Pinpoint the cell where the given text exists, returning its [x, y] midpoint coordinate. 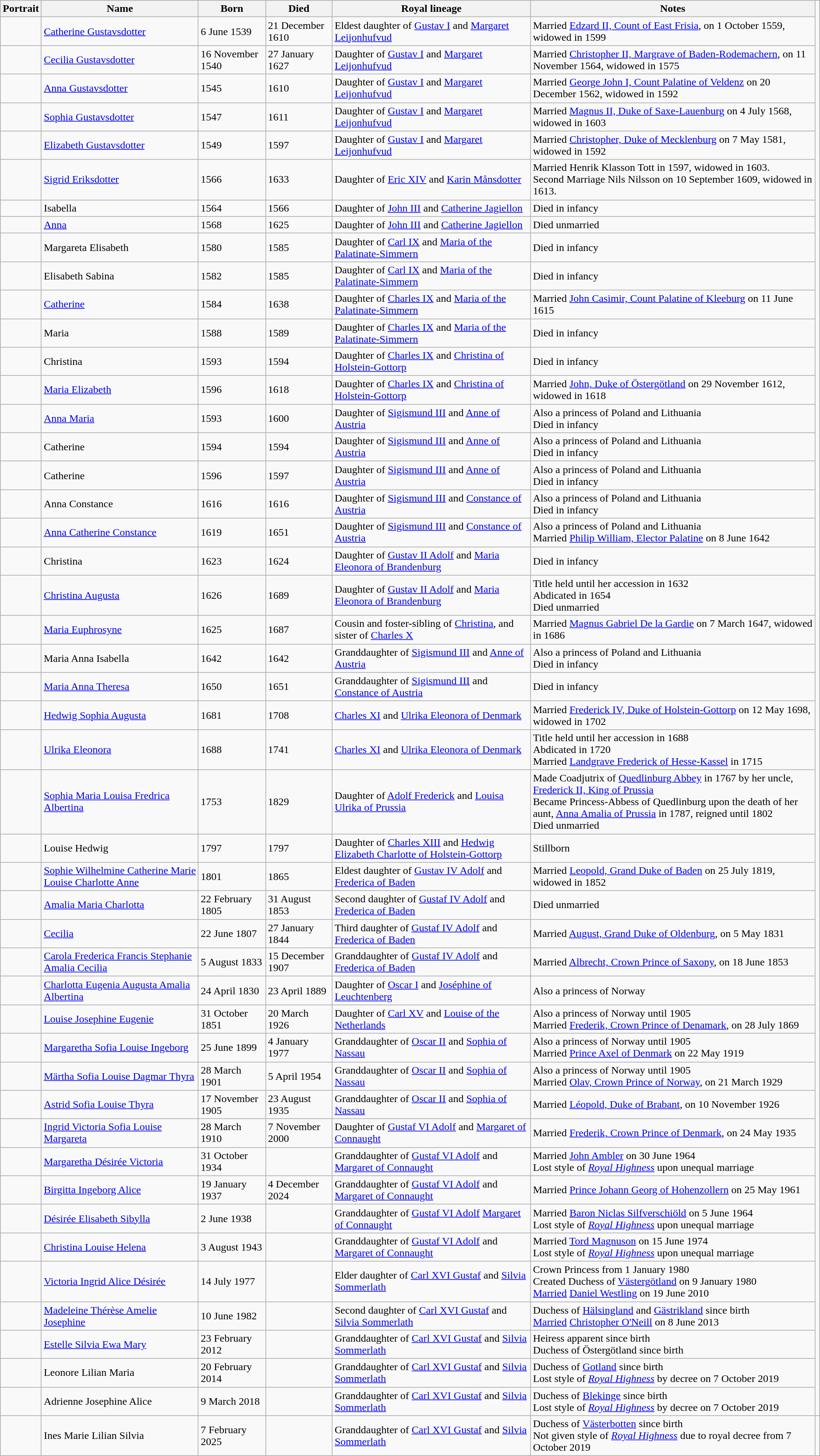
Märtha Sofia Louise Dagmar Thyra [120, 1076]
1600 [299, 419]
Amalia Maria Charlotta [120, 905]
Daughter of Gustaf VI Adolf and Margaret of Connaught [431, 1133]
20 February 2014 [232, 1373]
Christina Louise Helena [120, 1247]
1564 [232, 208]
1584 [232, 304]
Third daughter of Gustaf IV Adolf and Frederica of Baden [431, 934]
Daughter of Adolf Frederick and Louisa Ulrika of Prussia [431, 802]
Anna Gustavsdotter [120, 88]
Elisabeth Sabina [120, 276]
Birgitta Ingeborg Alice [120, 1190]
27 January 1844 [299, 934]
Also a princess of Norway until 1905Married Olav, Crown Prince of Norway, on 21 March 1929 [673, 1076]
Married Frederick IV, Duke of Holstein-Gottorp on 12 May 1698, widowed in 1702 [673, 715]
1626 [232, 595]
Cecilia Gustavsdotter [120, 60]
Married John Ambler on 30 June 1964Lost style of Royal Highness upon unequal marriage [673, 1162]
Married John, Duke of Östergötland on 29 November 1612, widowed in 1618 [673, 390]
Married Prince Johann Georg of Hohenzollern on 25 May 1961 [673, 1190]
Stillborn [673, 848]
Sigrid Eriksdotter [120, 180]
Anna [120, 225]
Isabella [120, 208]
1545 [232, 88]
Married John Casimir, Count Palatine of Kleeburg on 11 June 1615 [673, 304]
1689 [299, 595]
Heiress apparent since birthDuchess of Östergötland since birth [673, 1345]
5 August 1833 [232, 962]
Ulrika Eleonora [120, 749]
10 June 1982 [232, 1316]
4 January 1977 [299, 1048]
28 March 1901 [232, 1076]
Married Leopold, Grand Duke of Baden on 25 July 1819, widowed in 1852 [673, 877]
6 June 1539 [232, 32]
31 October 1934 [232, 1162]
Eldest daughter of Gustav IV Adolf and Frederica of Baden [431, 877]
Portrait [21, 9]
Anna Constance [120, 504]
Married August, Grand Duke of Oldenburg, on 5 May 1831 [673, 934]
1611 [299, 117]
Married Baron Niclas Silfverschiöld on 5 June 1964Lost style of Royal Highness upon unequal marriage [673, 1219]
16 November 1540 [232, 60]
Charlotta Eugenia Augusta Amalia Albertina [120, 991]
1618 [299, 390]
Estelle Silvia Ewa Mary [120, 1345]
1549 [232, 145]
14 July 1977 [232, 1281]
Louise Hedwig [120, 848]
9 March 2018 [232, 1402]
1580 [232, 247]
1753 [232, 802]
Married Frederik, Crown Prince of Denmark, on 24 May 1935 [673, 1133]
Title held until her accession in 1688Abdicated in 1720Married Landgrave Frederick of Hesse-Kassel in 1715 [673, 749]
Maria Euphrosyne [120, 630]
Married Henrik Klasson Tott in 1597, widowed in 1603.Second Marriage Nils Nilsson on 10 September 1609, widowed in 1613. [673, 180]
31 August 1853 [299, 905]
Margaretha Sofia Louise Ingeborg [120, 1048]
Eldest daughter of Gustav I and Margaret Leijonhufvud [431, 32]
Daughter of Eric XIV and Karin Månsdotter [431, 180]
1638 [299, 304]
Duchess of Hälsingland and Gästrikland since birthMarried Christopher O'Neill on 8 June 2013 [673, 1316]
Louise Josephine Eugenie [120, 1019]
Sophie Wilhelmine Catherine Marie Louise Charlotte Anne [120, 877]
1624 [299, 561]
4 December 2024 [299, 1190]
19 January 1937 [232, 1190]
1865 [299, 877]
Second daughter of Carl XVI Gustaf and Silvia Sommerlath [431, 1316]
1610 [299, 88]
Daughter of Charles XIII and Hedwig Elizabeth Charlotte of Holstein-Gottorp [431, 848]
27 January 1627 [299, 60]
Cousin and foster-sibling of Christina, and sister of Charles X [431, 630]
Name [120, 9]
24 April 1830 [232, 991]
Married Christopher, Duke of Mecklenburg on 7 May 1581, widowed in 1592 [673, 145]
31 October 1851 [232, 1019]
Margareta Elisabeth [120, 247]
Second daughter of Gustaf IV Adolf and Frederica of Baden [431, 905]
Adrienne Josephine Alice [120, 1402]
Also a princess of Norway [673, 991]
1547 [232, 117]
1708 [299, 715]
1582 [232, 276]
Crown Princess from 1 January 1980Created Duchess of Västergötland on 9 January 1980Married Daniel Westling on 19 June 2010 [673, 1281]
25 June 1899 [232, 1048]
28 March 1910 [232, 1133]
Leonore Lilian Maria [120, 1373]
Granddaughter of Sigismund III and Anne of Austria [431, 658]
Désirée Elisabeth Sibylla [120, 1219]
7 February 2025 [232, 1436]
Also a princess of Norway until 1905Married Prince Axel of Denmark on 22 May 1919 [673, 1048]
Married Léopold, Duke of Brabant, on 10 November 1926 [673, 1105]
1568 [232, 225]
5 April 1954 [299, 1076]
Married Edzard II, Count of East Frisia, on 1 October 1559, widowed in 1599 [673, 32]
Anna Catherine Constance [120, 533]
1688 [232, 749]
23 February 2012 [232, 1345]
Ines Marie Lilian Silvia [120, 1436]
23 August 1935 [299, 1105]
Carola Frederica Francis Stephanie Amalia Cecilia [120, 962]
Title held until her accession in 1632Abdicated in 1654Died unmarried [673, 595]
1681 [232, 715]
1589 [299, 333]
Sophia Maria Louisa Fredrica Albertina [120, 802]
Madeleine Thérèse Amelie Josephine [120, 1316]
1741 [299, 749]
Ingrid Victoria Sofia Louise Margareta [120, 1133]
Duchess of Gotland since birthLost style of Royal Highness by decree on 7 October 2019 [673, 1373]
1829 [299, 802]
Granddaughter of Gustaf VI Adolf Margaret of Connaught [431, 1219]
1650 [232, 687]
Born [232, 9]
Daughter of Carl XV and Louise of the Netherlands [431, 1019]
Margaretha Désirée Victoria [120, 1162]
Hedwig Sophia Augusta [120, 715]
Anna Maria [120, 419]
Astrid Sofia Louise Thyra [120, 1105]
Married Albrecht, Crown Prince of Saxony, on 18 June 1853 [673, 962]
Elizabeth Gustavsdotter [120, 145]
Married Magnus Gabriel De la Gardie on 7 March 1647, widowed in 1686 [673, 630]
Married Magnus II, Duke of Saxe-Lauenburg on 4 July 1568, widowed in 1603 [673, 117]
Cecilia [120, 934]
Duchess of Västerbotten since birth Not given style of Royal Highness due to royal decree from 7 October 2019 [673, 1436]
1687 [299, 630]
Elder daughter of Carl XVI Gustaf and Silvia Sommerlath [431, 1281]
Catherine Gustavsdotter [120, 32]
1619 [232, 533]
Sophia Gustavsdotter [120, 117]
Granddaughter of Sigismund III and Constance of Austria [431, 687]
23 April 1889 [299, 991]
Married Christopher II, Margrave of Baden-Rodemachern, on 11 November 1564, widowed in 1575 [673, 60]
21 December 1610 [299, 32]
Maria Anna Theresa [120, 687]
20 March 1926 [299, 1019]
7 November 2000 [299, 1133]
3 August 1943 [232, 1247]
Also a princess of Norway until 1905Married Frederik, Crown Prince of Denamark, on 28 July 1869 [673, 1019]
Notes [673, 9]
17 November 1905 [232, 1105]
Granddaughter of Gustaf IV Adolf and Frederica of Baden [431, 962]
Royal lineage [431, 9]
1801 [232, 877]
Maria [120, 333]
Duchess of Blekinge since birthLost style of Royal Highness by decree on 7 October 2019 [673, 1402]
Maria Elizabeth [120, 390]
15 December 1907 [299, 962]
Victoria Ingrid Alice Désirée [120, 1281]
1633 [299, 180]
Died [299, 9]
2 June 1938 [232, 1219]
Married Tord Magnuson on 15 June 1974Lost style of Royal Highness upon unequal marriage [673, 1247]
22 February 1805 [232, 905]
Daughter of Oscar I and Joséphine of Leuchtenberg [431, 991]
Christina Augusta [120, 595]
Maria Anna Isabella [120, 658]
1588 [232, 333]
22 June 1807 [232, 934]
Also a princess of Poland and LithuaniaMarried Philip William, Elector Palatine on 8 June 1642 [673, 533]
Married George John I, Count Palatine of Veldenz on 20 December 1562, widowed in 1592 [673, 88]
1623 [232, 561]
